Find where the given text appears and provide that cell's center as [X, Y] coordinate. 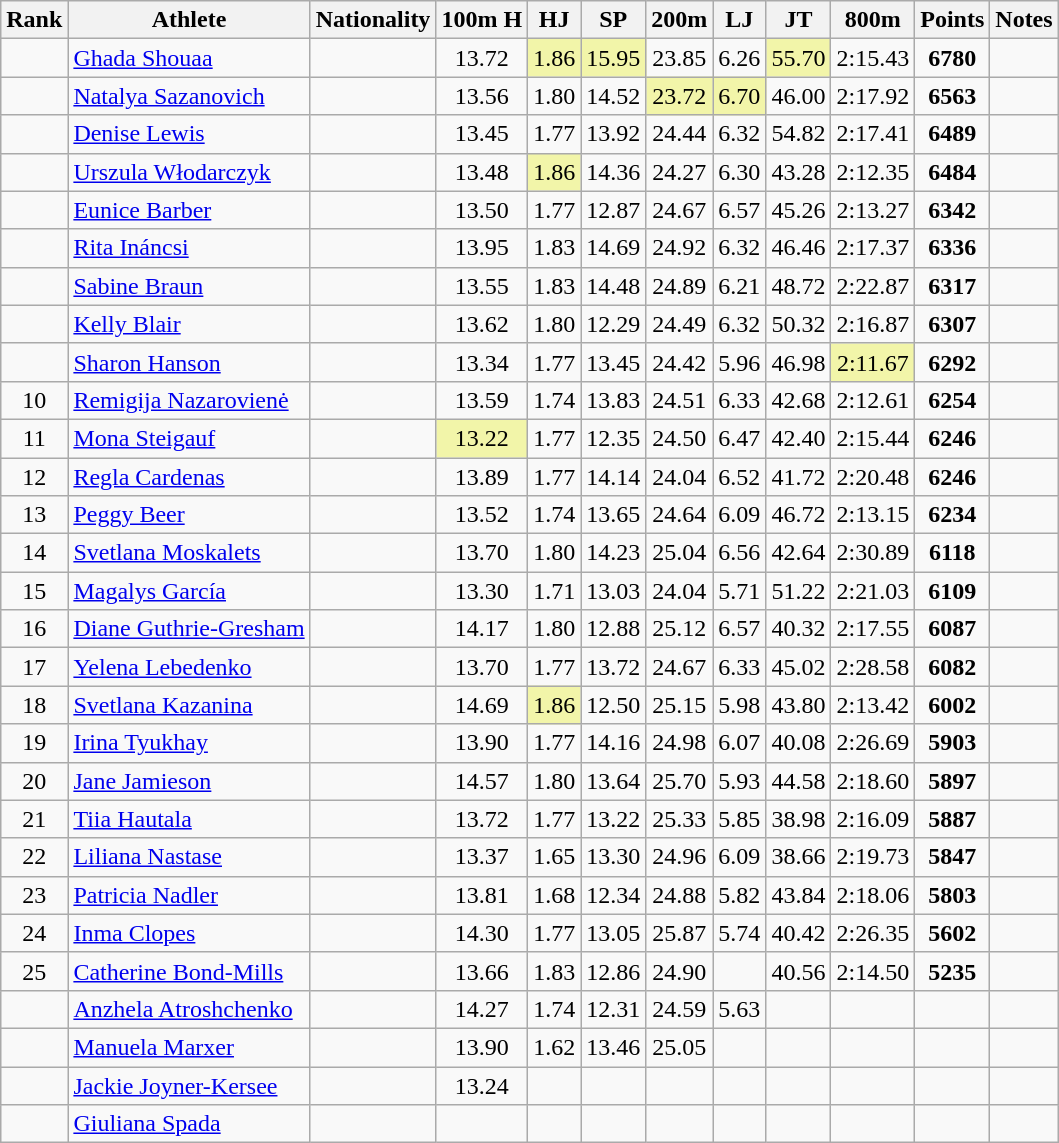
6.07 [740, 743]
14.52 [614, 96]
100m H [482, 20]
45.26 [798, 210]
25.15 [680, 705]
24.88 [680, 895]
Manuela Marxer [189, 1047]
13.62 [482, 324]
14.30 [482, 933]
18 [34, 705]
24.51 [680, 400]
Tiia Hautala [189, 819]
2:19.73 [873, 857]
25.33 [680, 819]
46.46 [798, 248]
24.49 [680, 324]
5.85 [740, 819]
24 [34, 933]
13.03 [614, 591]
2:26.35 [873, 933]
Rank [34, 20]
48.72 [798, 286]
13.50 [482, 210]
Ghada Shouaa [189, 58]
13.05 [614, 933]
42.68 [798, 400]
6234 [952, 515]
12.31 [614, 1009]
Urszula Włodarczyk [189, 172]
14.16 [614, 743]
25.05 [680, 1047]
6.56 [740, 553]
15.95 [614, 58]
14.57 [482, 781]
2:13.27 [873, 210]
Notes [1024, 20]
13.92 [614, 134]
50.32 [798, 324]
5.63 [740, 1009]
2:17.55 [873, 629]
Rita Ináncsi [189, 248]
43.80 [798, 705]
Peggy Beer [189, 515]
13.46 [614, 1047]
1.65 [554, 857]
6.47 [740, 438]
38.98 [798, 819]
200m [680, 20]
15 [34, 591]
2:12.35 [873, 172]
Patricia Nadler [189, 895]
Eunice Barber [189, 210]
5.82 [740, 895]
12.87 [614, 210]
13.65 [614, 515]
2:21.03 [873, 591]
12.29 [614, 324]
13.89 [482, 477]
6484 [952, 172]
Catherine Bond-Mills [189, 971]
2:16.09 [873, 819]
Diane Guthrie-Gresham [189, 629]
5.74 [740, 933]
2:12.61 [873, 400]
13.81 [482, 895]
44.58 [798, 781]
Natalya Sazanovich [189, 96]
6317 [952, 286]
2:15.43 [873, 58]
Regla Cardenas [189, 477]
13.83 [614, 400]
24.59 [680, 1009]
24.64 [680, 515]
24.92 [680, 248]
6.26 [740, 58]
6563 [952, 96]
25.12 [680, 629]
24.42 [680, 362]
13 [34, 515]
40.08 [798, 743]
24.98 [680, 743]
13.64 [614, 781]
6292 [952, 362]
6002 [952, 705]
25.70 [680, 781]
20 [34, 781]
1.71 [554, 591]
2:30.89 [873, 553]
6336 [952, 248]
Svetlana Moskalets [189, 553]
17 [34, 667]
2:20.48 [873, 477]
2:17.37 [873, 248]
5.71 [740, 591]
14.27 [482, 1009]
14 [34, 553]
Svetlana Kazanina [189, 705]
LJ [740, 20]
21 [34, 819]
Irina Tyukhay [189, 743]
40.32 [798, 629]
Jane Jamieson [189, 781]
6307 [952, 324]
2:17.41 [873, 134]
42.40 [798, 438]
14.36 [614, 172]
19 [34, 743]
55.70 [798, 58]
40.42 [798, 933]
12.88 [614, 629]
40.56 [798, 971]
24.44 [680, 134]
13.48 [482, 172]
2:14.50 [873, 971]
12.35 [614, 438]
2:18.06 [873, 895]
5.93 [740, 781]
6.52 [740, 477]
16 [34, 629]
45.02 [798, 667]
13.59 [482, 400]
24.89 [680, 286]
Jackie Joyner-Kersee [189, 1085]
24.90 [680, 971]
5887 [952, 819]
Sharon Hanson [189, 362]
25.87 [680, 933]
6489 [952, 134]
12.50 [614, 705]
6342 [952, 210]
22 [34, 857]
25.04 [680, 553]
23.72 [680, 96]
13.56 [482, 96]
2:13.15 [873, 515]
Sabine Braun [189, 286]
5847 [952, 857]
Inma Clopes [189, 933]
13.55 [482, 286]
Giuliana Spada [189, 1124]
54.82 [798, 134]
14.48 [614, 286]
46.00 [798, 96]
1.68 [554, 895]
24.96 [680, 857]
46.98 [798, 362]
2:17.92 [873, 96]
42.64 [798, 553]
13.24 [482, 1085]
HJ [554, 20]
13.66 [482, 971]
Liliana Nastase [189, 857]
800m [873, 20]
2:18.60 [873, 781]
14.23 [614, 553]
Kelly Blair [189, 324]
Nationality [373, 20]
13.52 [482, 515]
2:16.87 [873, 324]
5803 [952, 895]
6109 [952, 591]
JT [798, 20]
SP [614, 20]
23.85 [680, 58]
43.84 [798, 895]
6254 [952, 400]
2:13.42 [873, 705]
10 [34, 400]
5602 [952, 933]
13.95 [482, 248]
14.14 [614, 477]
24.50 [680, 438]
5235 [952, 971]
24.27 [680, 172]
Anzhela Atroshchenko [189, 1009]
Points [952, 20]
11 [34, 438]
2:28.58 [873, 667]
12 [34, 477]
Mona Steigauf [189, 438]
2:11.67 [873, 362]
6780 [952, 58]
2:15.44 [873, 438]
41.72 [798, 477]
5.98 [740, 705]
6.30 [740, 172]
2:22.87 [873, 286]
12.34 [614, 895]
Athlete [189, 20]
6082 [952, 667]
6087 [952, 629]
38.66 [798, 857]
5897 [952, 781]
5903 [952, 743]
2:26.69 [873, 743]
Yelena Lebedenko [189, 667]
6.70 [740, 96]
43.28 [798, 172]
1.62 [554, 1047]
6118 [952, 553]
23 [34, 895]
Remigija Nazarovienė [189, 400]
Denise Lewis [189, 134]
14.17 [482, 629]
5.96 [740, 362]
13.34 [482, 362]
51.22 [798, 591]
13.37 [482, 857]
6.21 [740, 286]
25 [34, 971]
12.86 [614, 971]
46.72 [798, 515]
Magalys García [189, 591]
